Return the [x, y] coordinate for the center point of the cell that contains the specified text.  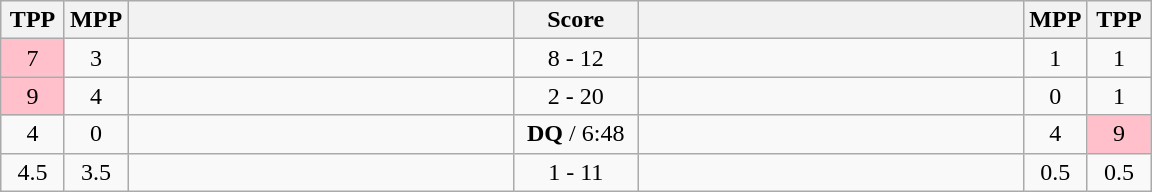
Score [576, 20]
3.5 [96, 172]
4.5 [33, 172]
1 - 11 [576, 172]
2 - 20 [576, 96]
3 [96, 58]
8 - 12 [576, 58]
DQ / 6:48 [576, 134]
7 [33, 58]
